For the text-containing cell, return its midpoint in [X, Y] coordinate format. 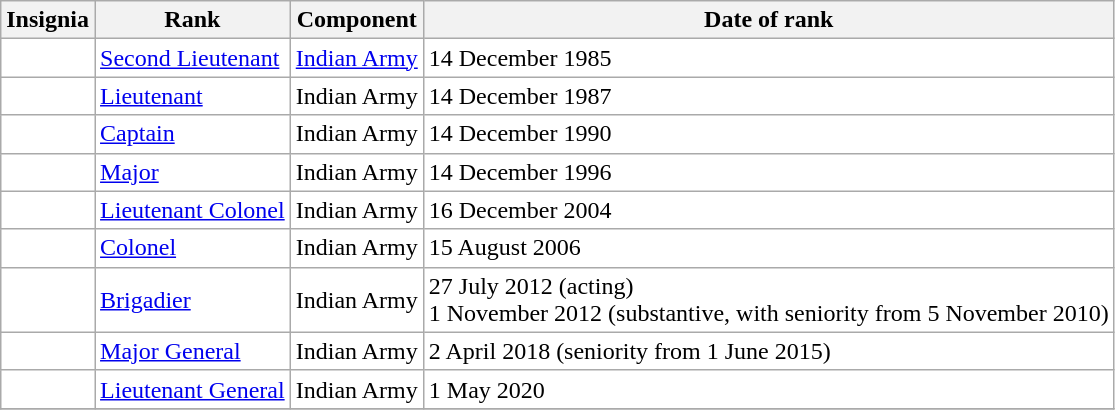
Rank [193, 20]
14 December 1985 [768, 58]
Component [356, 20]
2 April 2018 (seniority from 1 June 2015) [768, 351]
Major General [193, 351]
15 August 2006 [768, 248]
1 May 2020 [768, 389]
27 July 2012 (acting)1 November 2012 (substantive, with seniority from 5 November 2010) [768, 300]
Lieutenant General [193, 389]
Brigadier [193, 300]
14 December 1987 [768, 96]
16 December 2004 [768, 210]
Second Lieutenant [193, 58]
Lieutenant Colonel [193, 210]
Date of rank [768, 20]
14 December 1996 [768, 172]
Major [193, 172]
14 December 1990 [768, 134]
Captain [193, 134]
Insignia [48, 20]
Colonel [193, 248]
Lieutenant [193, 96]
